Capture the cell that displays the provided text and extract its (X, Y) central coordinate. 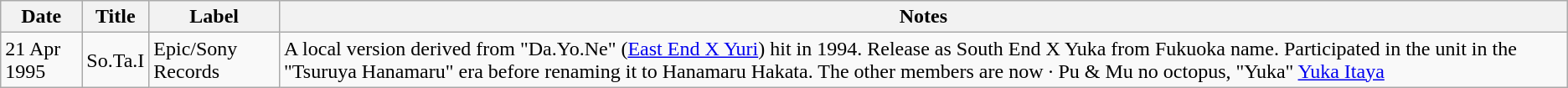
Epic/Sony Records (214, 60)
Date (42, 17)
21 Apr 1995 (42, 60)
Notes (924, 17)
Title (116, 17)
So.Ta.I (116, 60)
Label (214, 17)
